Pinpoint the cell where the given text exists, returning its (X, Y) midpoint coordinate. 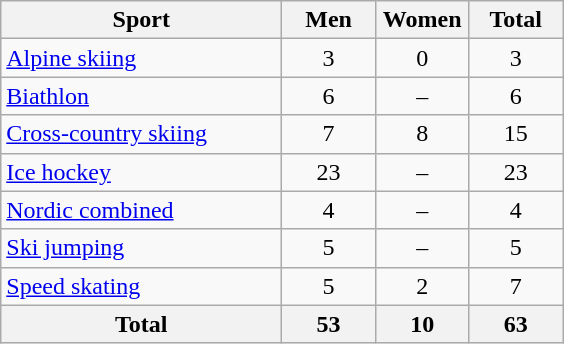
10 (422, 324)
Speed skating (142, 286)
Men (329, 20)
15 (516, 134)
0 (422, 58)
Ski jumping (142, 248)
53 (329, 324)
63 (516, 324)
2 (422, 286)
Biathlon (142, 96)
Sport (142, 20)
Women (422, 20)
Alpine skiing (142, 58)
Cross-country skiing (142, 134)
Nordic combined (142, 210)
Ice hockey (142, 172)
8 (422, 134)
